Pinpoint the cell where the given text exists, returning its [X, Y] midpoint coordinate. 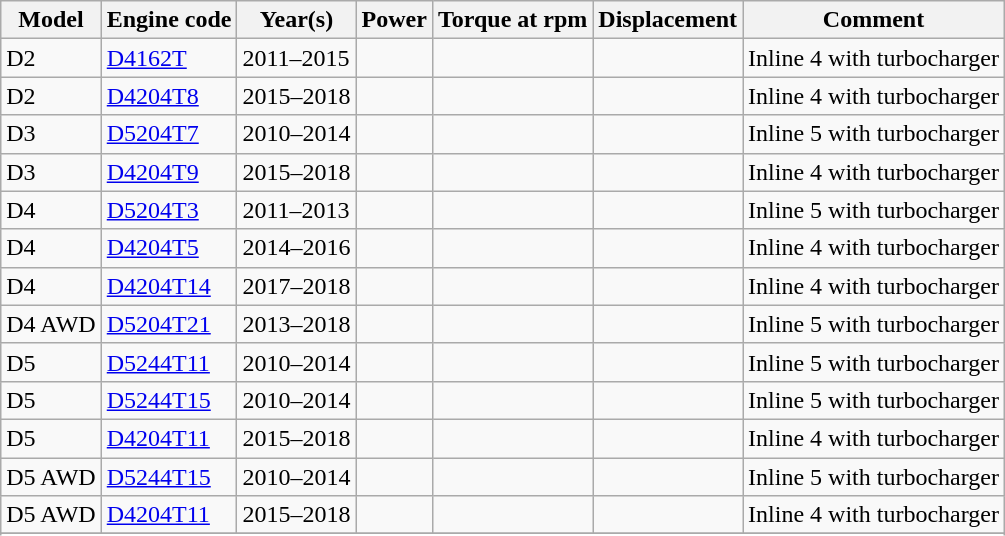
Year(s) [296, 20]
D4204T14 [169, 286]
Engine code [169, 20]
D5204T21 [169, 324]
D4 AWD [51, 324]
D4204T8 [169, 96]
2011–2015 [296, 58]
2011–2013 [296, 210]
D5204T7 [169, 134]
D4162T [169, 58]
2014–2016 [296, 248]
Comment [874, 20]
D5204T3 [169, 210]
2017–2018 [296, 286]
2013–2018 [296, 324]
Model [51, 20]
Displacement [668, 20]
D4204T9 [169, 172]
Torque at rpm [512, 20]
Power [394, 20]
D5244T11 [169, 362]
D4204T5 [169, 248]
